Return (X, Y) of the center of cell containing provided text 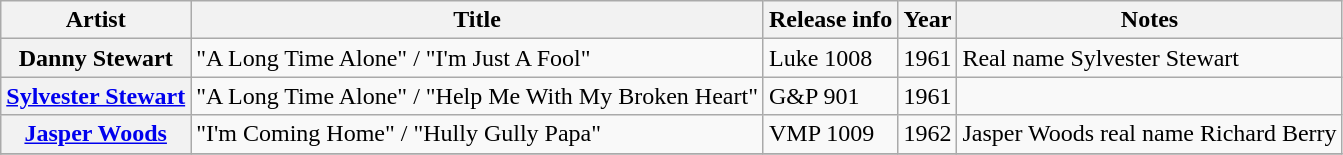
G&P 901 (830, 96)
Sylvester Stewart (96, 96)
1962 (928, 134)
Release info (830, 20)
Year (928, 20)
"I'm Coming Home" / "Hully Gully Papa" (478, 134)
Artist (96, 20)
Title (478, 20)
Real name Sylvester Stewart (1150, 58)
"A Long Time Alone" / "I'm Just A Fool" (478, 58)
Jasper Woods real name Richard Berry (1150, 134)
"A Long Time Alone" / "Help Me With My Broken Heart" (478, 96)
Jasper Woods (96, 134)
Luke 1008 (830, 58)
Notes (1150, 20)
Danny Stewart (96, 58)
VMP 1009 (830, 134)
